Detect which cell encompasses the target text, then output its (X, Y) center coordinate. 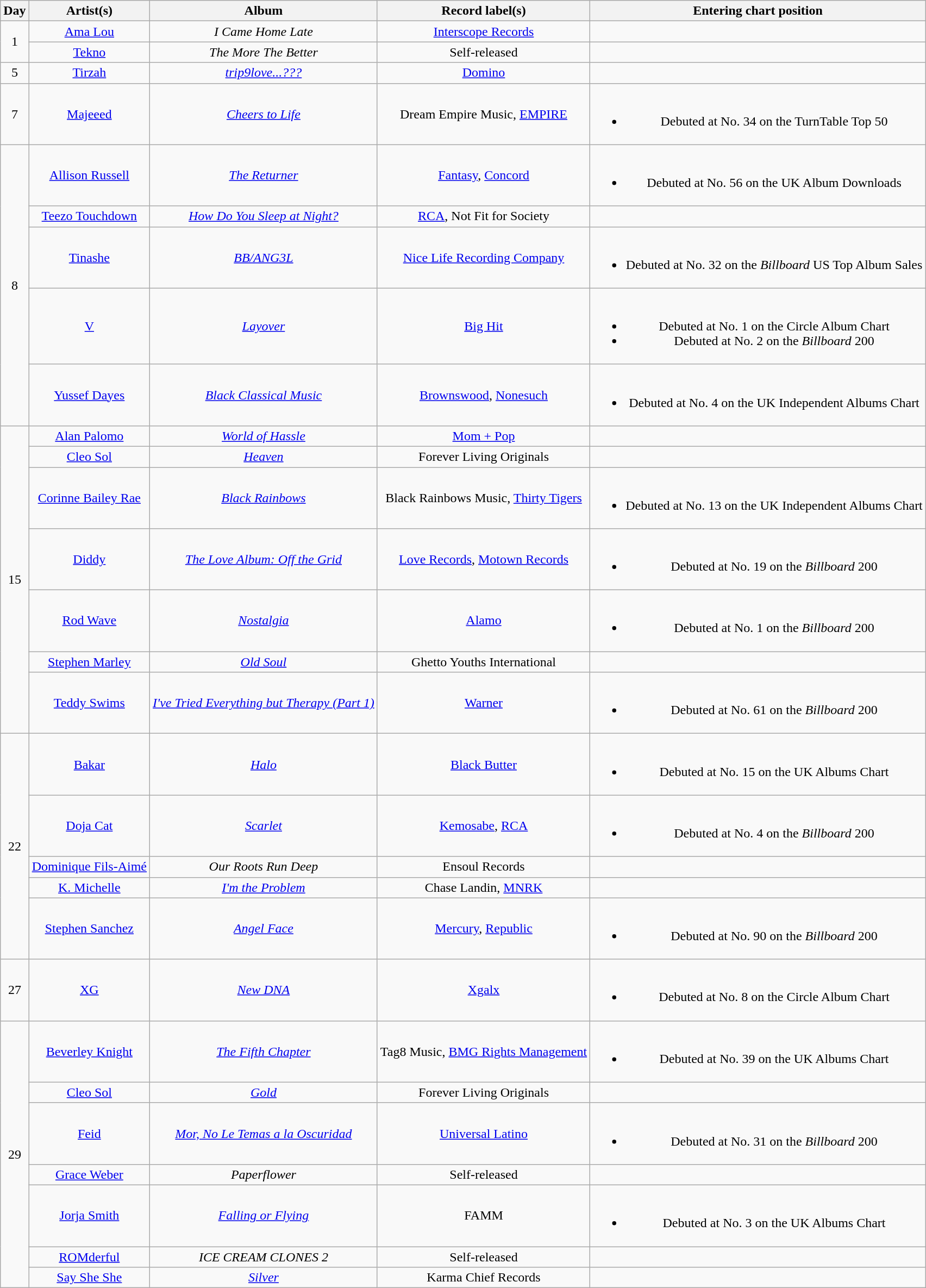
Debuted at No. 13 on the UK Independent Albums Chart (758, 498)
Our Roots Run Deep (264, 867)
Tag8 Music, BMG Rights Management (484, 1051)
5 (15, 73)
Debuted at No. 15 on the UK Albums Chart (758, 764)
Mercury, Republic (484, 928)
8 (15, 285)
Stephen Marley (89, 662)
Majeeed (89, 114)
Black Rainbows (264, 498)
Day (15, 11)
Karma Chief Records (484, 1278)
Falling or Flying (264, 1215)
29 (15, 1154)
World of Hassle (264, 436)
Jorja Smith (89, 1215)
Album (264, 11)
Debuted at No. 39 on the UK Albums Chart (758, 1051)
New DNA (264, 990)
Mom + Pop (484, 436)
Rod Wave (89, 621)
Entering chart position (758, 11)
Debuted at No. 3 on the UK Albums Chart (758, 1215)
Debuted at No. 4 on the UK Independent Albums Chart (758, 395)
RCA, Not Fit for Society (484, 216)
Angel Face (264, 928)
Bakar (89, 764)
Black Classical Music (264, 395)
Teezo Touchdown (89, 216)
Ama Lou (89, 32)
Ghetto Youths International (484, 662)
Allison Russell (89, 175)
Ensoul Records (484, 867)
Gold (264, 1092)
Universal Latino (484, 1134)
ICE CREAM CLONES 2 (264, 1257)
The Fifth Chapter (264, 1051)
How Do You Sleep at Night? (264, 216)
Tekno (89, 52)
Artist(s) (89, 11)
Fantasy, Concord (484, 175)
Debuted at No. 56 on the UK Album Downloads (758, 175)
Domino (484, 73)
Dominique Fils-Aimé (89, 867)
Tirzah (89, 73)
FAMM (484, 1215)
Scarlet (264, 826)
Doja Cat (89, 826)
Love Records, Motown Records (484, 560)
Paperflower (264, 1174)
BB/ANG3L (264, 258)
Chase Landin, MNRK (484, 887)
Cheers to Life (264, 114)
I've Tried Everything but Therapy (Part 1) (264, 703)
Big Hit (484, 326)
Feid (89, 1134)
Record label(s) (484, 11)
ROMderful (89, 1257)
Debuted at No. 19 on the Billboard 200 (758, 560)
Tinashe (89, 258)
Yussef Dayes (89, 395)
Warner (484, 703)
Diddy (89, 560)
Interscope Records (484, 32)
Debuted at No. 61 on the Billboard 200 (758, 703)
Nostalgia (264, 621)
I'm the Problem (264, 887)
Debuted at No. 8 on the Circle Album Chart (758, 990)
Stephen Sanchez (89, 928)
Layover (264, 326)
22 (15, 847)
Grace Weber (89, 1174)
Nice Life Recording Company (484, 258)
Debuted at No. 4 on the Billboard 200 (758, 826)
Xgalx (484, 990)
Brownswood, Nonesuch (484, 395)
Say She She (89, 1278)
K. Michelle (89, 887)
V (89, 326)
Debuted at No. 90 on the Billboard 200 (758, 928)
Kemosabe, RCA (484, 826)
Alan Palomo (89, 436)
Corinne Bailey Rae (89, 498)
15 (15, 579)
Debuted at No. 34 on the TurnTable Top 50 (758, 114)
Teddy Swims (89, 703)
The Love Album: Off the Grid (264, 560)
Heaven (264, 457)
Dream Empire Music, EMPIRE (484, 114)
Beverley Knight (89, 1051)
Black Rainbows Music, Thirty Tigers (484, 498)
trip9love...??? (264, 73)
Debuted at No. 31 on the Billboard 200 (758, 1134)
Black Butter (484, 764)
Alamo (484, 621)
The More The Better (264, 52)
1 (15, 42)
Silver (264, 1278)
I Came Home Late (264, 32)
XG (89, 990)
Debuted at No. 32 on the Billboard US Top Album Sales (758, 258)
7 (15, 114)
The Returner (264, 175)
Debuted at No. 1 on the Circle Album ChartDebuted at No. 2 on the Billboard 200 (758, 326)
27 (15, 990)
Mor, No Le Temas a la Oscuridad (264, 1134)
Debuted at No. 1 on the Billboard 200 (758, 621)
Old Soul (264, 662)
Halo (264, 764)
